Search for the cell housing the specified text and yield its (x, y) center coordinate. 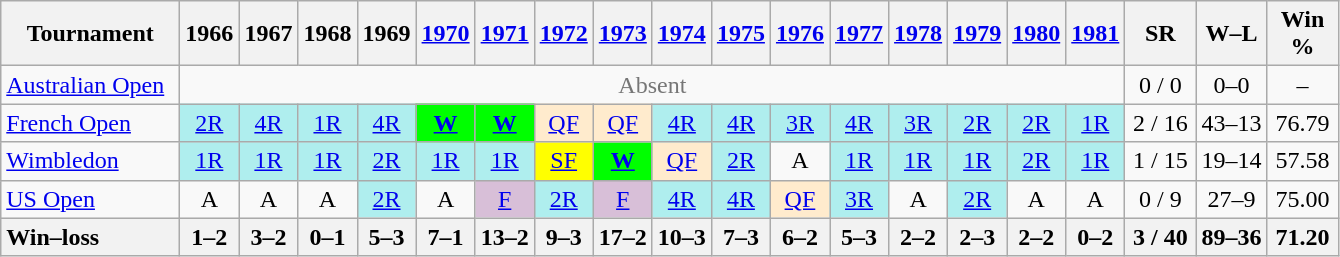
– (1302, 85)
75.00 (1302, 199)
W–L (1232, 34)
2–3 (978, 237)
1969 (386, 34)
3 / 40 (1160, 237)
89–36 (1232, 237)
1972 (564, 34)
1973 (622, 34)
1976 (800, 34)
71.20 (1302, 237)
1974 (682, 34)
17–2 (622, 237)
French Open (90, 123)
6–2 (800, 237)
Win–loss (90, 237)
Tournament (90, 34)
76.79 (1302, 123)
1975 (740, 34)
1 / 15 (1160, 161)
1977 (860, 34)
0 / 9 (1160, 199)
1967 (268, 34)
1966 (210, 34)
13–2 (504, 237)
0 / 0 (1160, 85)
9–3 (564, 237)
1970 (446, 34)
57.58 (1302, 161)
SR (1160, 34)
0–1 (328, 237)
0–0 (1232, 85)
7–1 (446, 237)
1–2 (210, 237)
27–9 (1232, 199)
1978 (918, 34)
7–3 (740, 237)
0–2 (1096, 237)
Australian Open (90, 85)
Absent (652, 85)
1981 (1096, 34)
Wimbledon (90, 161)
1971 (504, 34)
SF (564, 161)
43–13 (1232, 123)
19–14 (1232, 161)
Win % (1302, 34)
3–2 (268, 237)
1980 (1036, 34)
10–3 (682, 237)
1968 (328, 34)
US Open (90, 199)
1979 (978, 34)
2 / 16 (1160, 123)
